Capture the cell that displays the provided text and extract its [X, Y] central coordinate. 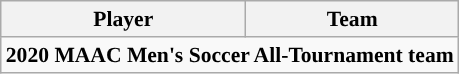
Team [352, 19]
2020 MAAC Men's Soccer All-Tournament team [230, 55]
Player [124, 19]
